Provide the (x, y) coordinate of the cell's center where the given text is located.  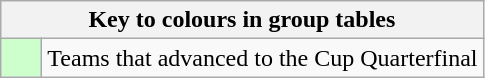
Teams that advanced to the Cup Quarterfinal (262, 58)
Key to colours in group tables (242, 20)
